Scan for the cell matching the given text and deliver its [X, Y] coordinate at center. 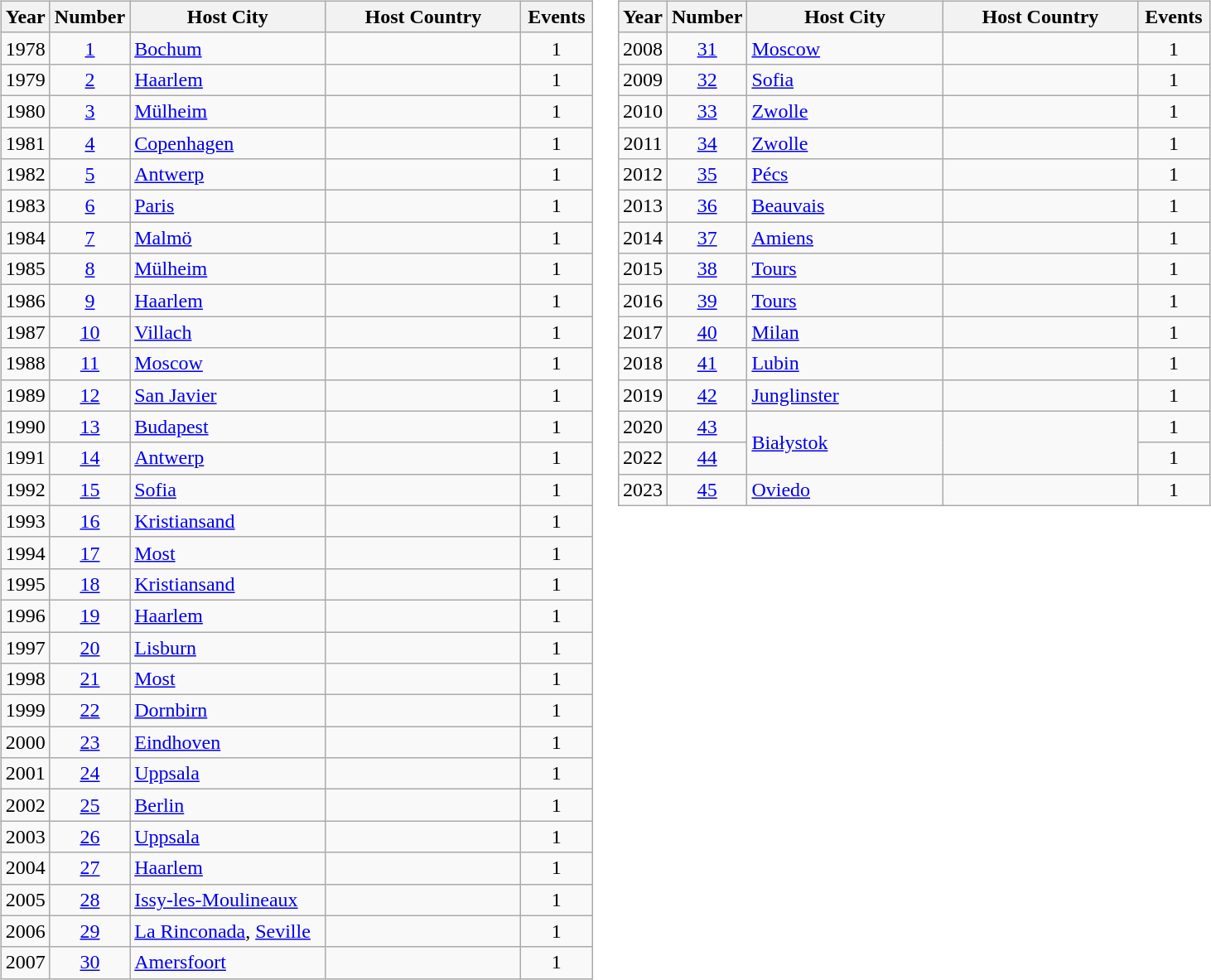
34 [707, 143]
Bochum [228, 48]
31 [707, 48]
2020 [643, 427]
1988 [25, 364]
2001 [25, 774]
2000 [25, 742]
1999 [25, 711]
1996 [25, 616]
6 [89, 206]
41 [707, 364]
12 [89, 395]
43 [707, 427]
2004 [25, 868]
2013 [643, 206]
44 [707, 458]
7 [89, 238]
32 [707, 80]
Amiens [845, 238]
14 [89, 458]
38 [707, 269]
Milan [845, 332]
39 [707, 301]
2003 [25, 837]
1984 [25, 238]
Beauvais [845, 206]
1991 [25, 458]
35 [707, 175]
1980 [25, 111]
17 [89, 553]
Budapest [228, 427]
1994 [25, 553]
Issy-les-Moulineaux [228, 900]
36 [707, 206]
37 [707, 238]
2008 [643, 48]
1993 [25, 521]
2002 [25, 805]
Białystok [845, 442]
1979 [25, 80]
2014 [643, 238]
2010 [643, 111]
30 [89, 963]
1989 [25, 395]
1998 [25, 679]
2007 [25, 963]
1985 [25, 269]
10 [89, 332]
4 [89, 143]
29 [89, 931]
2009 [643, 80]
San Javier [228, 395]
Dornbirn [228, 711]
Junglinster [845, 395]
2022 [643, 458]
Oviedo [845, 490]
8 [89, 269]
1987 [25, 332]
25 [89, 805]
Pécs [845, 175]
2023 [643, 490]
13 [89, 427]
1997 [25, 647]
16 [89, 521]
27 [89, 868]
Paris [228, 206]
26 [89, 837]
24 [89, 774]
Lubin [845, 364]
11 [89, 364]
21 [89, 679]
Malmö [228, 238]
Amersfoort [228, 963]
20 [89, 647]
1992 [25, 490]
1990 [25, 427]
33 [707, 111]
Villach [228, 332]
2005 [25, 900]
2019 [643, 395]
18 [89, 584]
40 [707, 332]
2006 [25, 931]
19 [89, 616]
Lisburn [228, 647]
15 [89, 490]
2 [89, 80]
5 [89, 175]
2011 [643, 143]
9 [89, 301]
1978 [25, 48]
Eindhoven [228, 742]
1981 [25, 143]
2018 [643, 364]
Copenhagen [228, 143]
3 [89, 111]
Berlin [228, 805]
1986 [25, 301]
23 [89, 742]
La Rinconada, Seville [228, 931]
2017 [643, 332]
22 [89, 711]
1982 [25, 175]
28 [89, 900]
2012 [643, 175]
1983 [25, 206]
2015 [643, 269]
45 [707, 490]
2016 [643, 301]
1995 [25, 584]
42 [707, 395]
